Capture the cell that displays the provided text and extract its (x, y) central coordinate. 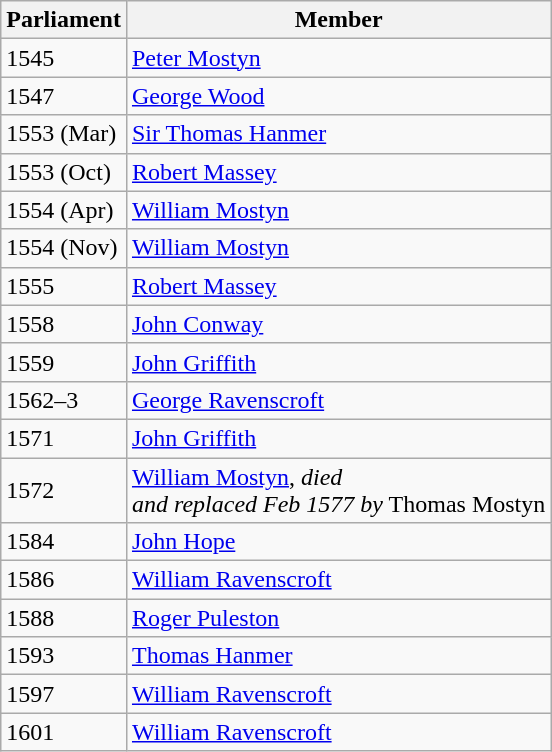
John Hope (338, 542)
1553 (Oct) (64, 172)
1555 (64, 286)
George Wood (338, 96)
1584 (64, 542)
Roger Puleston (338, 618)
1572 (64, 490)
1601 (64, 732)
1547 (64, 96)
1562–3 (64, 400)
William Mostyn, died and replaced Feb 1577 by Thomas Mostyn (338, 490)
Member (338, 20)
Parliament (64, 20)
Peter Mostyn (338, 58)
1545 (64, 58)
Sir Thomas Hanmer (338, 134)
1553 (Mar) (64, 134)
1558 (64, 324)
1554 (Apr) (64, 210)
1588 (64, 618)
1597 (64, 694)
1571 (64, 438)
1586 (64, 580)
George Ravenscroft (338, 400)
Thomas Hanmer (338, 656)
1554 (Nov) (64, 248)
1559 (64, 362)
John Conway (338, 324)
1593 (64, 656)
